Return (x, y) of the center of cell containing provided text 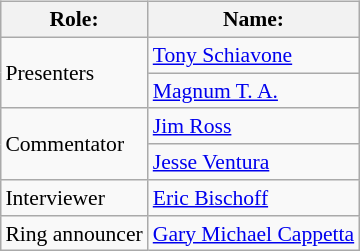
Name: (254, 20)
Ring announcer (74, 233)
Commentator (74, 144)
Jesse Ventura (254, 162)
Presenters (74, 72)
Magnum T. A. (254, 91)
Role: (74, 20)
Gary Michael Cappetta (254, 233)
Eric Bischoff (254, 198)
Tony Schiavone (254, 55)
Interviewer (74, 198)
Jim Ross (254, 126)
